Extract the [x, y] coordinate from the center of the cell holding the provided text.  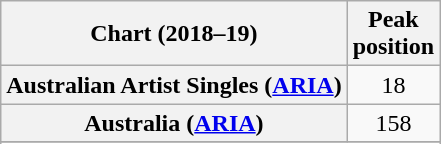
Peak position [393, 34]
Australia (ARIA) [174, 123]
158 [393, 123]
Australian Artist Singles (ARIA) [174, 85]
18 [393, 85]
Chart (2018–19) [174, 34]
